Identify which cell holds the provided text, then report its (x, y) central coordinate. 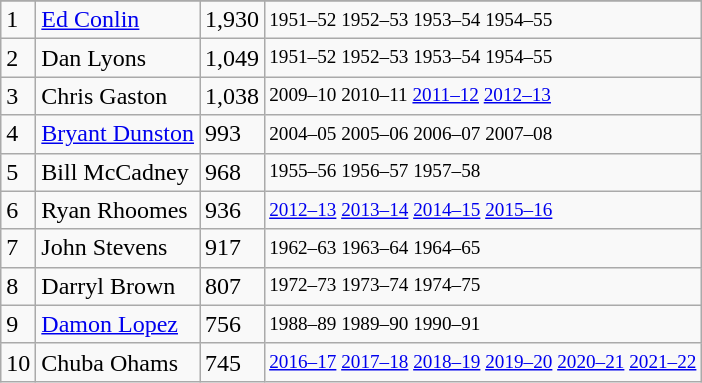
7 (18, 248)
Chris Gaston (118, 96)
3 (18, 96)
807 (232, 286)
Chuba Ohams (118, 362)
8 (18, 286)
9 (18, 324)
Ed Conlin (118, 20)
1988–89 1989–90 1990–91 (483, 324)
5 (18, 172)
1,049 (232, 58)
756 (232, 324)
Damon Lopez (118, 324)
993 (232, 134)
John Stevens (118, 248)
Bryant Dunston (118, 134)
936 (232, 210)
1,930 (232, 20)
1955–56 1956–57 1957–58 (483, 172)
968 (232, 172)
745 (232, 362)
2012–13 2013–14 2014–15 2015–16 (483, 210)
Darryl Brown (118, 286)
2 (18, 58)
917 (232, 248)
1972–73 1973–74 1974–75 (483, 286)
Dan Lyons (118, 58)
4 (18, 134)
2009–10 2010–11 2011–12 2012–13 (483, 96)
1,038 (232, 96)
Bill McCadney (118, 172)
2004–05 2005–06 2006–07 2007–08 (483, 134)
10 (18, 362)
1962–63 1963–64 1964–65 (483, 248)
2016–17 2017–18 2018–19 2019–20 2020–21 2021–22 (483, 362)
6 (18, 210)
Ryan Rhoomes (118, 210)
1 (18, 20)
